Return the (X, Y) coordinate for the center point of the cell that contains the specified text.  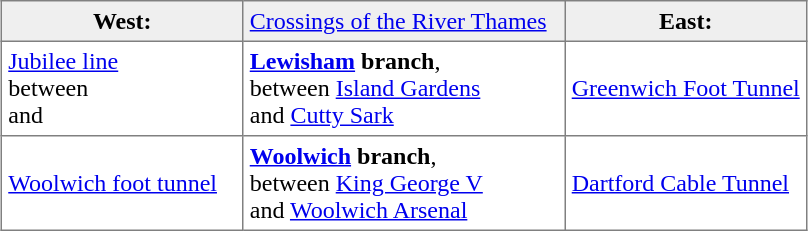
Greenwich Foot Tunnel (686, 88)
Lewisham branch,between Island Gardensand Cutty Sark (404, 88)
Jubilee linebetween and (122, 88)
East: (686, 21)
Dartford Cable Tunnel (686, 183)
Woolwich branch,between King George Vand Woolwich Arsenal (404, 183)
Woolwich foot tunnel (122, 183)
Crossings of the River Thames (404, 21)
West: (122, 21)
